Extract the (X, Y) coordinate from the center of the cell holding the provided text.  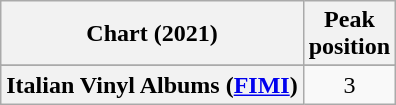
3 (349, 85)
Peakposition (349, 34)
Chart (2021) (152, 34)
Italian Vinyl Albums (FIMI) (152, 85)
